Capture the cell that displays the provided text and extract its (x, y) central coordinate. 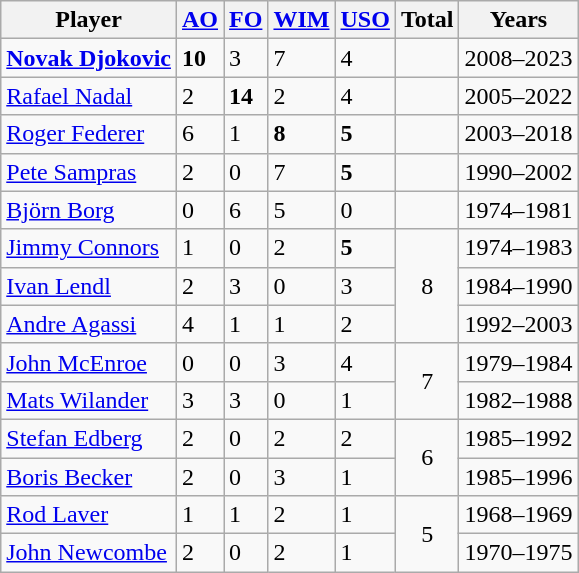
1979–1984 (518, 362)
Rafael Nadal (89, 96)
1968–1969 (518, 515)
USO (365, 20)
WIM (302, 20)
Roger Federer (89, 134)
Björn Borg (89, 210)
Stefan Edberg (89, 438)
1974–1981 (518, 210)
Player (89, 20)
AO (200, 20)
2008–2023 (518, 58)
1970–1975 (518, 553)
Jimmy Connors (89, 248)
Rod Laver (89, 515)
FO (246, 20)
John Newcombe (89, 553)
10 (200, 58)
John McEnroe (89, 362)
Novak Djokovic (89, 58)
1990–2002 (518, 172)
Years (518, 20)
1992–2003 (518, 324)
1974–1983 (518, 248)
2005–2022 (518, 96)
1982–1988 (518, 400)
2003–2018 (518, 134)
1985–1992 (518, 438)
Total (427, 20)
Boris Becker (89, 477)
1984–1990 (518, 286)
Pete Sampras (89, 172)
1985–1996 (518, 477)
Ivan Lendl (89, 286)
14 (246, 96)
Mats Wilander (89, 400)
Andre Agassi (89, 324)
